Output the [x, y] coordinate of the center of the cell containing the given text.  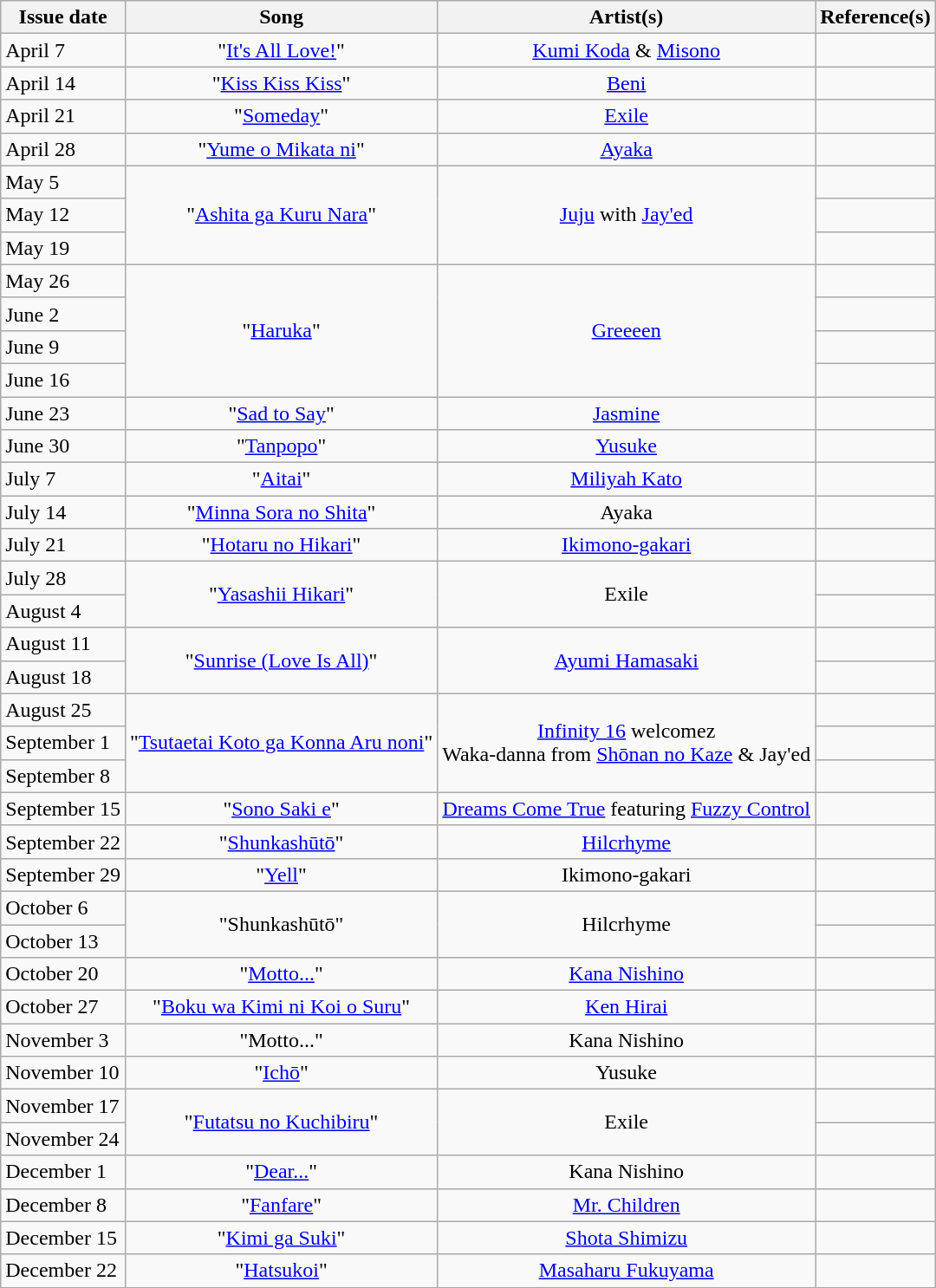
Masaharu Fukuyama [627, 1271]
July 7 [63, 479]
Kumi Koda & Misono [627, 50]
"Hotaru no Hikari" [281, 545]
December 15 [63, 1238]
June 23 [63, 413]
December 1 [63, 1172]
May 12 [63, 215]
April 28 [63, 149]
Infinity 16 welcomez Waka-danna from Shōnan no Kaze & Jay'ed [627, 743]
October 13 [63, 940]
September 29 [63, 875]
Song [281, 17]
July 14 [63, 512]
"Dear..." [281, 1172]
June 2 [63, 314]
August 18 [63, 677]
November 24 [63, 1139]
Juju with Jay'ed [627, 215]
June 30 [63, 446]
"Yasashii Hikari" [281, 595]
September 1 [63, 743]
"Yell" [281, 875]
May 26 [63, 281]
August 11 [63, 644]
September 22 [63, 842]
November 17 [63, 1106]
June 16 [63, 380]
May 19 [63, 248]
September 15 [63, 809]
"Haruka" [281, 330]
Dreams Come True featuring Fuzzy Control [627, 809]
Mr. Children [627, 1205]
Miliyah Kato [627, 479]
Jasmine [627, 413]
September 8 [63, 776]
October 6 [63, 907]
"It's All Love!" [281, 50]
"Sono Saki e" [281, 809]
Beni [627, 83]
"Kiss Kiss Kiss" [281, 83]
"Minna Sora no Shita" [281, 512]
"Boku wa Kimi ni Koi o Suru" [281, 1007]
Ayumi Hamasaki [627, 660]
"Tanpopo" [281, 446]
"Ichō" [281, 1073]
"Someday" [281, 116]
"Kimi ga Suki" [281, 1238]
"Sad to Say" [281, 413]
November 10 [63, 1073]
December 8 [63, 1205]
"Yume o Mikata ni" [281, 149]
Artist(s) [627, 17]
Greeeen [627, 330]
Ken Hirai [627, 1007]
July 28 [63, 578]
April 21 [63, 116]
"Futatsu no Kuchibiru" [281, 1122]
"Sunrise (Love Is All)" [281, 660]
November 3 [63, 1040]
October 20 [63, 974]
August 25 [63, 710]
Issue date [63, 17]
"Aitai" [281, 479]
"Hatsukoi" [281, 1271]
August 4 [63, 611]
Reference(s) [875, 17]
"Tsutaetai Koto ga Konna Aru noni" [281, 743]
December 22 [63, 1271]
"Ashita ga Kuru Nara" [281, 215]
July 21 [63, 545]
October 27 [63, 1007]
May 5 [63, 182]
April 7 [63, 50]
"Fanfare" [281, 1205]
April 14 [63, 83]
June 9 [63, 347]
Shota Shimizu [627, 1238]
